For the text-containing cell, return its midpoint in [x, y] coordinate format. 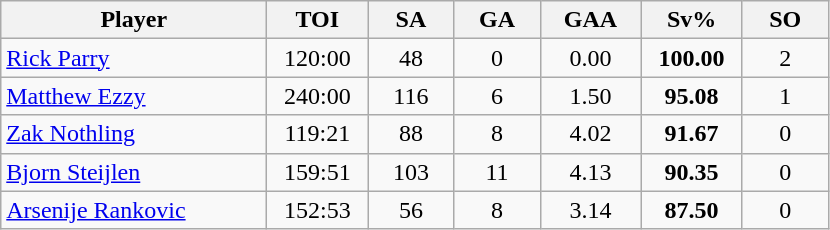
Player [134, 20]
6 [497, 96]
GAA [590, 20]
119:21 [318, 134]
2 [785, 58]
3.14 [590, 210]
95.08 [692, 96]
116 [411, 96]
91.67 [692, 134]
TOI [318, 20]
SA [411, 20]
90.35 [692, 172]
Rick Parry [134, 58]
56 [411, 210]
48 [411, 58]
Zak Nothling [134, 134]
159:51 [318, 172]
SO [785, 20]
1.50 [590, 96]
11 [497, 172]
152:53 [318, 210]
Matthew Ezzy [134, 96]
Sv% [692, 20]
Arsenije Rankovic [134, 210]
1 [785, 96]
4.02 [590, 134]
4.13 [590, 172]
100.00 [692, 58]
GA [497, 20]
0.00 [590, 58]
Bjorn Steijlen [134, 172]
103 [411, 172]
87.50 [692, 210]
88 [411, 134]
240:00 [318, 96]
120:00 [318, 58]
